Find where the given text appears and provide that cell's center as (X, Y) coordinate. 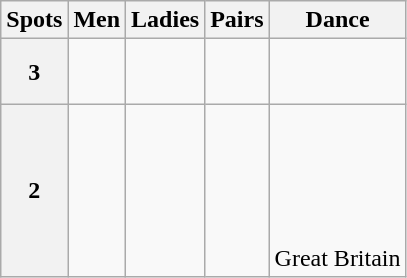
Great Britain (338, 190)
Men (97, 20)
Pairs (237, 20)
Spots (34, 20)
3 (34, 72)
Dance (338, 20)
2 (34, 190)
Ladies (166, 20)
